Extract the [X, Y] coordinate from the center of the cell holding the provided text.  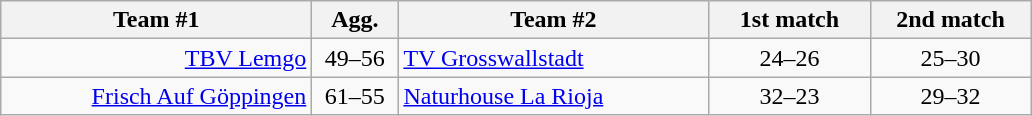
32–23 [790, 96]
61–55 [355, 96]
Frisch Auf Göppingen [156, 96]
Team #2 [554, 20]
1st match [790, 20]
2nd match [950, 20]
TV Grosswallstadt [554, 58]
Agg. [355, 20]
49–56 [355, 58]
24–26 [790, 58]
TBV Lemgo [156, 58]
Team #1 [156, 20]
Naturhouse La Rioja [554, 96]
25–30 [950, 58]
29–32 [950, 96]
